Return [x, y] of the center of cell containing provided text 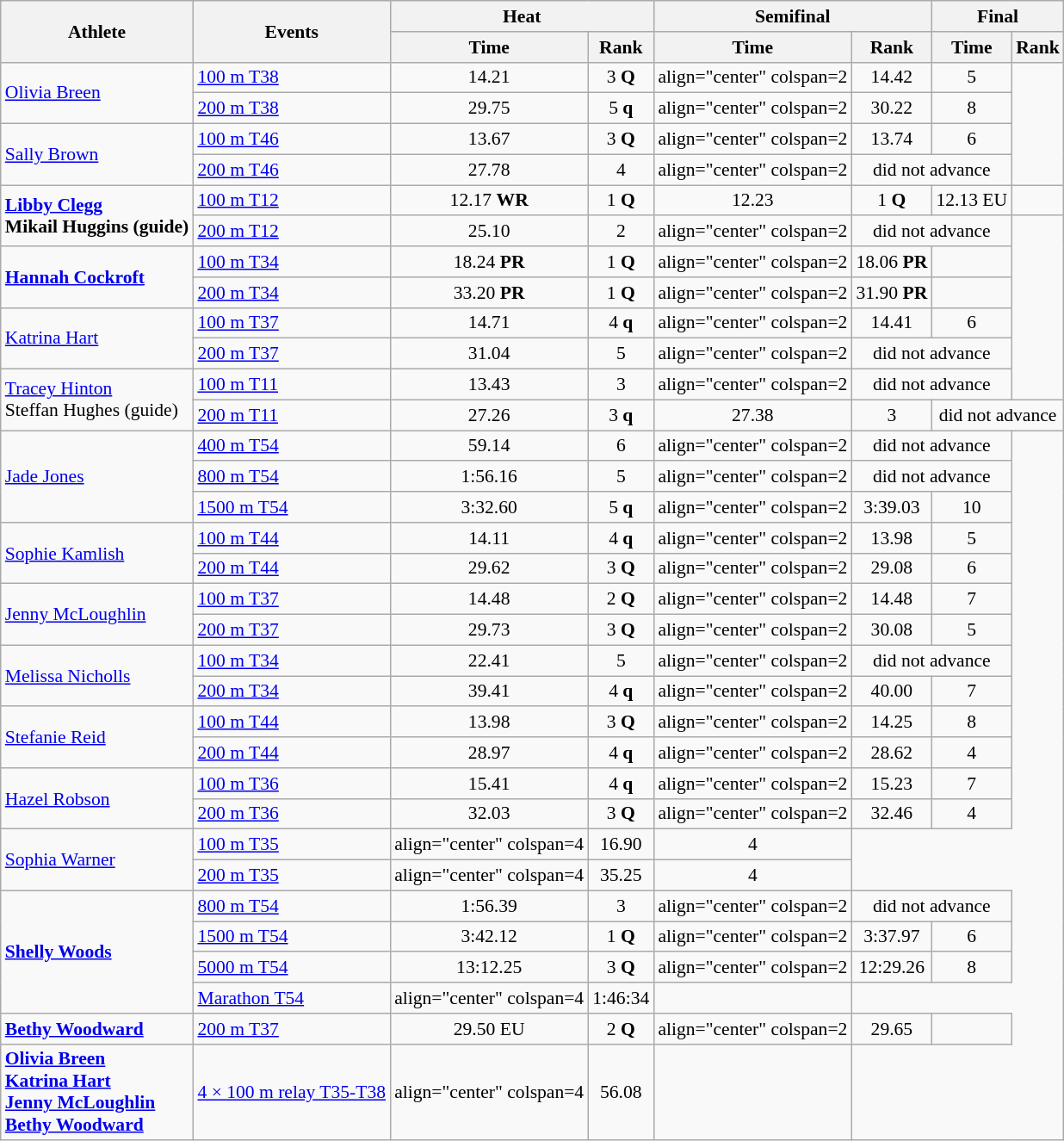
18.06 PR [892, 262]
Olivia Breen [97, 93]
29.50 EU [489, 1029]
3 q [621, 415]
31.90 PR [892, 293]
29.73 [489, 630]
30.08 [892, 630]
100 m T38 [291, 78]
14.71 [489, 323]
Stefanie Reid [97, 737]
Marathon T54 [291, 998]
12.23 [752, 201]
12.13 EU [971, 201]
10 [971, 507]
Jenny McLoughlin [97, 615]
14.41 [892, 323]
2 [621, 232]
27.38 [752, 415]
Sophie Kamlish [97, 553]
1:56.39 [489, 906]
59.14 [489, 446]
200 m T38 [291, 109]
28.62 [892, 753]
12:29.26 [892, 968]
33.20 PR [489, 293]
16.90 [621, 845]
13.67 [489, 140]
200 m T35 [291, 876]
200 m T46 [291, 170]
100 m T35 [291, 845]
Shelly Woods [97, 952]
14.25 [892, 722]
Hazel Robson [97, 799]
15.23 [892, 784]
Melissa Nicholls [97, 675]
14.21 [489, 78]
100 m T46 [291, 140]
28.97 [489, 753]
Sophia Warner [97, 859]
29.75 [489, 109]
3:39.03 [892, 507]
Athlete [97, 31]
25.10 [489, 232]
56.08 [621, 1092]
18.24 PR [489, 262]
3:42.12 [489, 937]
Final [997, 16]
12.17 WR [489, 201]
13:12.25 [489, 968]
1:46:34 [621, 998]
32.46 [892, 814]
29.65 [892, 1029]
Heat [522, 16]
13.74 [892, 140]
100 m T12 [291, 201]
100 m T36 [291, 784]
31.04 [489, 354]
4 × 100 m relay T35-T38 [291, 1092]
Jade Jones [97, 477]
3:32.60 [489, 507]
35.25 [621, 876]
5000 m T54 [291, 968]
40.00 [892, 691]
32.03 [489, 814]
Sally Brown [97, 155]
Bethy Woodward [97, 1029]
Hannah Cockroft [97, 277]
400 m T54 [291, 446]
14.11 [489, 538]
29.62 [489, 568]
13.43 [489, 385]
27.26 [489, 415]
3:37.97 [892, 937]
15.41 [489, 784]
29.08 [892, 568]
30.22 [892, 109]
1:56.16 [489, 477]
Tracey HintonSteffan Hughes (guide) [97, 400]
27.78 [489, 170]
200 m T11 [291, 415]
Semifinal [792, 16]
22.41 [489, 660]
Olivia BreenKatrina HartJenny McLoughlinBethy Woodward [97, 1092]
Libby CleggMikail Huggins (guide) [97, 215]
Katrina Hart [97, 338]
100 m T11 [291, 385]
200 m T12 [291, 232]
39.41 [489, 691]
200 m T36 [291, 814]
14.42 [892, 78]
Events [291, 31]
